Determine the [x, y] coordinate at the center of the cell enclosing the given text.  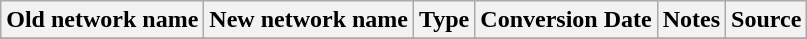
New network name [309, 20]
Conversion Date [566, 20]
Old network name [102, 20]
Notes [691, 20]
Source [766, 20]
Type [444, 20]
